Return [x, y] of the center of cell containing provided text 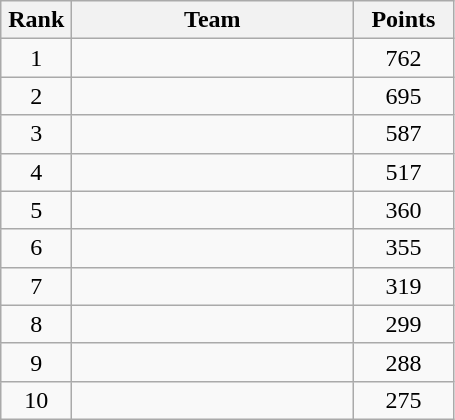
1 [36, 58]
Points [404, 20]
587 [404, 134]
4 [36, 172]
360 [404, 210]
5 [36, 210]
7 [36, 286]
288 [404, 362]
355 [404, 248]
319 [404, 286]
695 [404, 96]
3 [36, 134]
Team [212, 20]
517 [404, 172]
10 [36, 400]
762 [404, 58]
Rank [36, 20]
275 [404, 400]
9 [36, 362]
299 [404, 324]
8 [36, 324]
2 [36, 96]
6 [36, 248]
